Return the [X, Y] coordinate for the center point of the cell that contains the specified text.  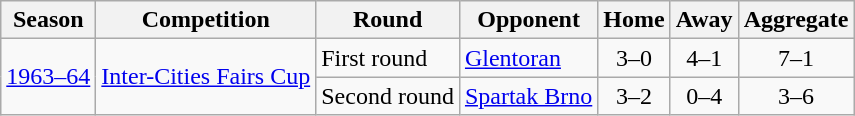
Inter-Cities Fairs Cup [206, 77]
3–2 [634, 96]
Second round [388, 96]
Season [48, 20]
Glentoran [528, 58]
Spartak Brno [528, 96]
7–1 [796, 58]
4–1 [704, 58]
0–4 [704, 96]
First round [388, 58]
3–0 [634, 58]
1963–64 [48, 77]
Opponent [528, 20]
Aggregate [796, 20]
Competition [206, 20]
3–6 [796, 96]
Away [704, 20]
Home [634, 20]
Round [388, 20]
